Identify which cell holds the provided text, then report its [x, y] central coordinate. 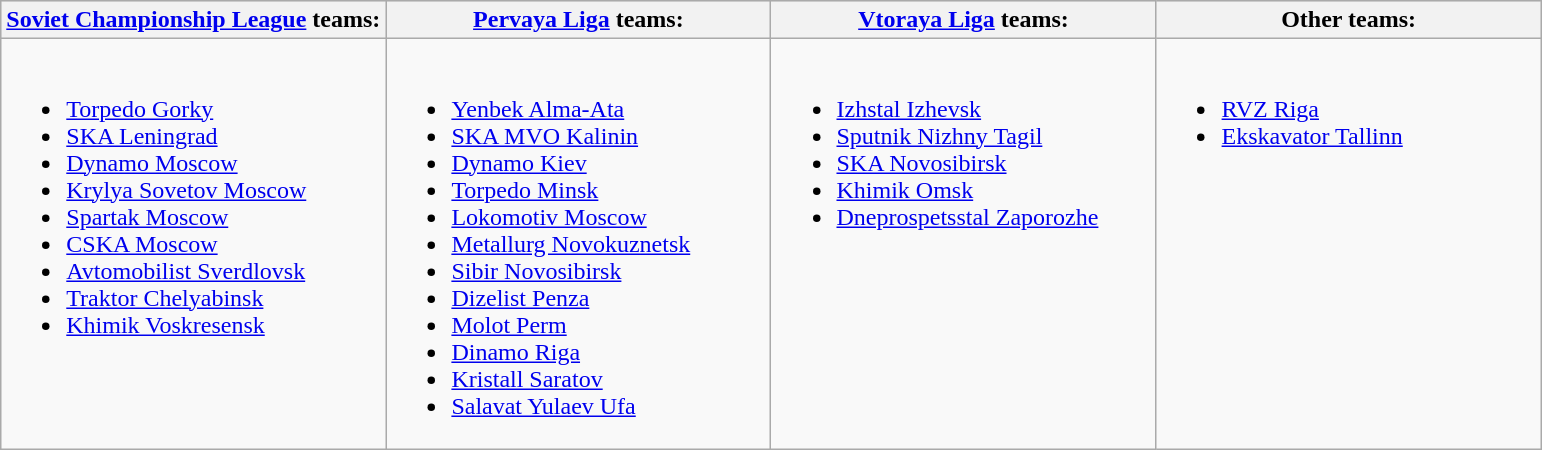
Vtoraya Liga teams: [964, 20]
Pervaya Liga teams: [578, 20]
Soviet Championship League teams: [194, 20]
Other teams: [1348, 20]
Torpedo GorkySKA LeningradDynamo MoscowKrylya Sovetov MoscowSpartak MoscowCSKA MoscowAvtomobilist SverdlovskTraktor ChelyabinskKhimik Voskresensk [194, 244]
Izhstal IzhevskSputnik Nizhny TagilSKA NovosibirskKhimik OmskDneprospetsstal Zaporozhe [964, 244]
RVZ RigaEkskavator Tallinn [1348, 244]
